Capture the cell that displays the provided text and extract its (X, Y) central coordinate. 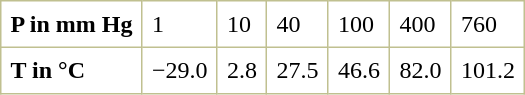
40 (298, 24)
P in mm Hg (72, 24)
400 (421, 24)
1 (180, 24)
27.5 (298, 70)
10 (242, 24)
100 (359, 24)
2.8 (242, 70)
46.6 (359, 70)
−29.0 (180, 70)
T in °C (72, 70)
101.2 (488, 70)
760 (488, 24)
82.0 (421, 70)
